Return the (X, Y) coordinate for the center point of the cell that contains the specified text.  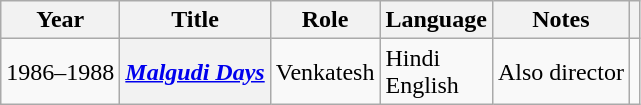
Role (325, 20)
Language (436, 20)
Notes (560, 20)
Year (60, 20)
HindiEnglish (436, 72)
Also director (560, 72)
Malgudi Days (195, 72)
Title (195, 20)
Venkatesh (325, 72)
1986–1988 (60, 72)
